Search for the cell housing the specified text and yield its [x, y] center coordinate. 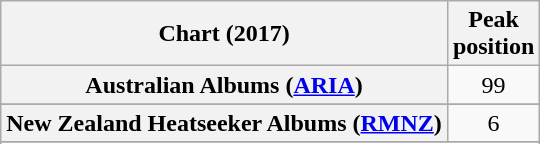
6 [493, 123]
New Zealand Heatseeker Albums (RMNZ) [224, 123]
Peak position [493, 34]
Chart (2017) [224, 34]
Australian Albums (ARIA) [224, 85]
99 [493, 85]
